Determine the (X, Y) coordinate at the center of the cell enclosing the given text.  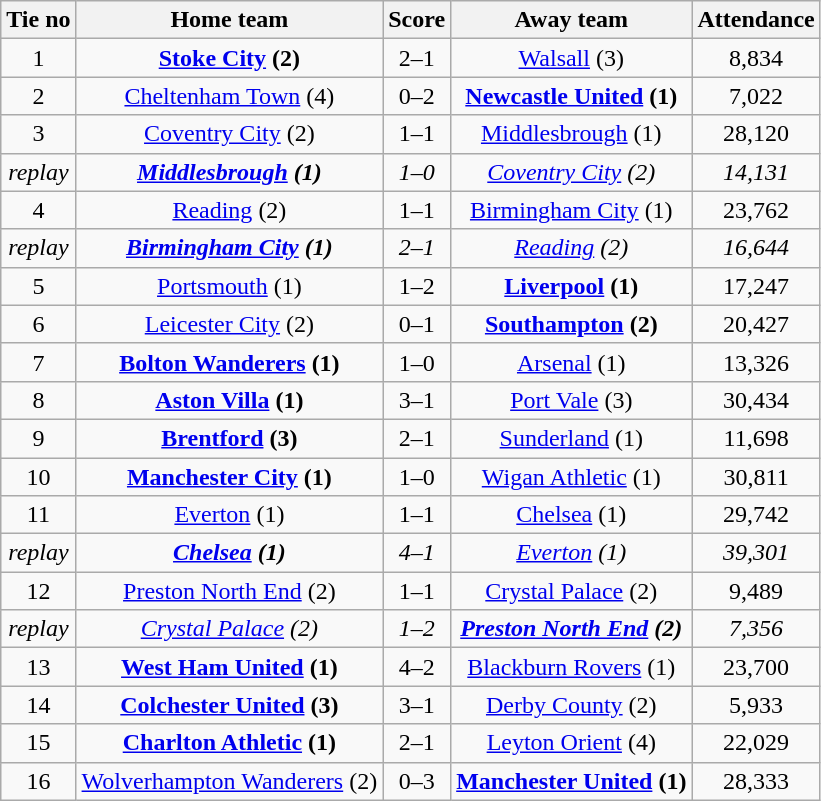
8,834 (756, 58)
Cheltenham Town (4) (230, 96)
7 (38, 362)
23,700 (756, 667)
Arsenal (1) (572, 362)
13,326 (756, 362)
20,427 (756, 324)
Stoke City (2) (230, 58)
Brentford (3) (230, 438)
Attendance (756, 20)
Liverpool (1) (572, 286)
Wolverhampton Wanderers (2) (230, 781)
Derby County (2) (572, 705)
9 (38, 438)
11,698 (756, 438)
0–3 (417, 781)
2 (38, 96)
39,301 (756, 553)
14,131 (756, 172)
Wigan Athletic (1) (572, 477)
Home team (230, 20)
1 (38, 58)
22,029 (756, 743)
5,933 (756, 705)
Leyton Orient (4) (572, 743)
Manchester United (1) (572, 781)
29,742 (756, 515)
30,811 (756, 477)
Colchester United (3) (230, 705)
28,120 (756, 134)
14 (38, 705)
Leicester City (2) (230, 324)
Port Vale (3) (572, 400)
5 (38, 286)
Score (417, 20)
Blackburn Rovers (1) (572, 667)
4–2 (417, 667)
4–1 (417, 553)
Newcastle United (1) (572, 96)
17,247 (756, 286)
6 (38, 324)
Manchester City (1) (230, 477)
16 (38, 781)
Sunderland (1) (572, 438)
4 (38, 210)
7,356 (756, 629)
Bolton Wanderers (1) (230, 362)
Charlton Athletic (1) (230, 743)
16,644 (756, 248)
11 (38, 515)
0–1 (417, 324)
10 (38, 477)
9,489 (756, 591)
7,022 (756, 96)
12 (38, 591)
28,333 (756, 781)
3 (38, 134)
15 (38, 743)
Southampton (2) (572, 324)
Tie no (38, 20)
West Ham United (1) (230, 667)
0–2 (417, 96)
Away team (572, 20)
23,762 (756, 210)
30,434 (756, 400)
13 (38, 667)
Portsmouth (1) (230, 286)
8 (38, 400)
Aston Villa (1) (230, 400)
Walsall (3) (572, 58)
